Output the (x, y) coordinate of the center of the cell containing the given text.  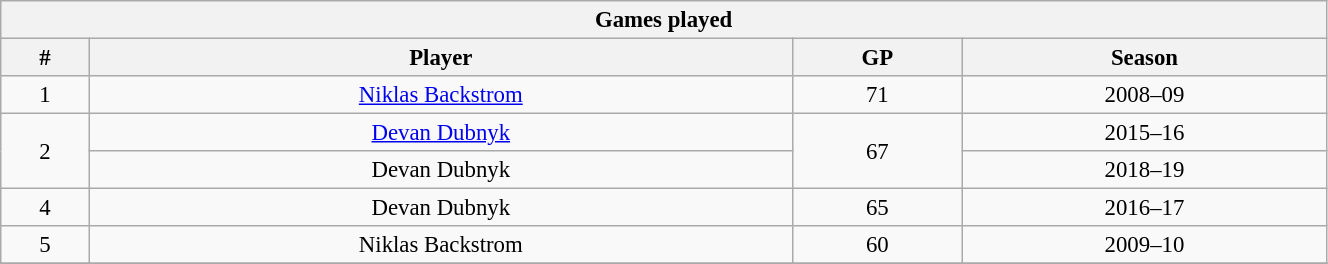
2016–17 (1144, 208)
71 (877, 95)
Player (440, 58)
1 (46, 95)
2015–16 (1144, 133)
2 (46, 152)
2009–10 (1144, 245)
# (46, 58)
4 (46, 208)
2018–19 (1144, 170)
Season (1144, 58)
2008–09 (1144, 95)
GP (877, 58)
Games played (664, 20)
60 (877, 245)
67 (877, 152)
65 (877, 208)
5 (46, 245)
